Capture the cell that displays the provided text and extract its (x, y) central coordinate. 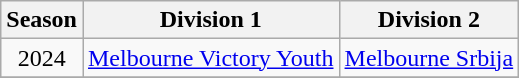
Division 2 (429, 20)
2024 (42, 58)
Melbourne Srbija (429, 58)
Melbourne Victory Youth (210, 58)
Season (42, 20)
Division 1 (210, 20)
